Output the [x, y] coordinate of the center of the cell containing the given text.  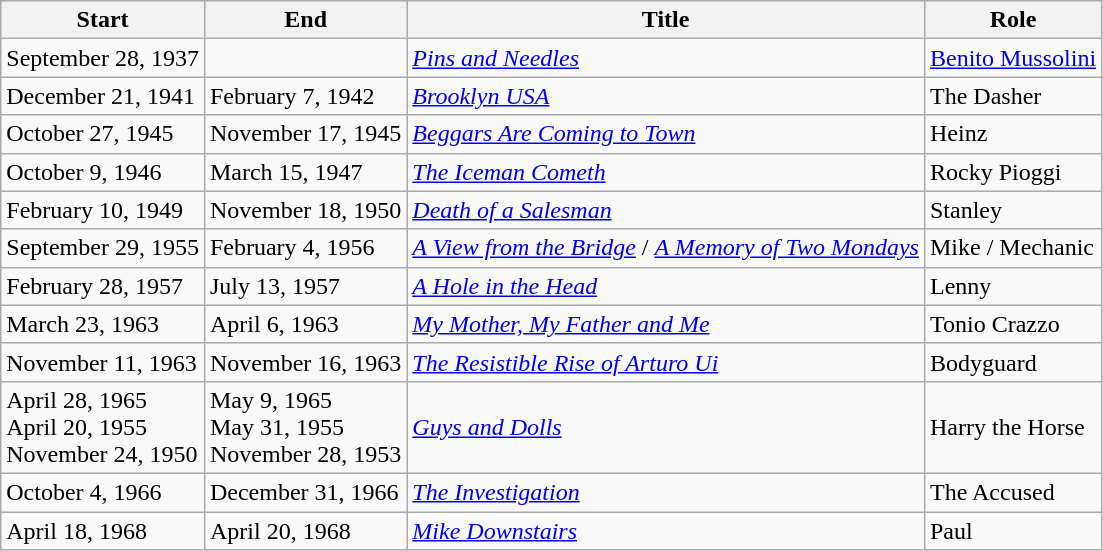
Heinz [1012, 134]
Brooklyn USA [666, 96]
A Hole in the Head [666, 286]
Benito Mussolini [1012, 58]
Mike Downstairs [666, 531]
The Accused [1012, 492]
The Iceman Cometh [666, 172]
February 7, 1942 [305, 96]
November 16, 1963 [305, 362]
October 27, 1945 [103, 134]
Paul [1012, 531]
April 18, 1968 [103, 531]
October 4, 1966 [103, 492]
November 17, 1945 [305, 134]
Lenny [1012, 286]
October 9, 1946 [103, 172]
Pins and Needles [666, 58]
My Mother, My Father and Me [666, 324]
Role [1012, 20]
Beggars Are Coming to Town [666, 134]
April 20, 1968 [305, 531]
Mike / Mechanic [1012, 248]
Harry the Horse [1012, 427]
September 29, 1955 [103, 248]
A View from the Bridge / A Memory of Two Mondays [666, 248]
February 4, 1956 [305, 248]
The Investigation [666, 492]
Title [666, 20]
The Resistible Rise of Arturo Ui [666, 362]
July 13, 1957 [305, 286]
March 15, 1947 [305, 172]
September 28, 1937 [103, 58]
Stanley [1012, 210]
Death of a Salesman [666, 210]
Bodyguard [1012, 362]
April 28, 1965April 20, 1955November 24, 1950 [103, 427]
February 28, 1957 [103, 286]
March 23, 1963 [103, 324]
The Dasher [1012, 96]
Tonio Crazzo [1012, 324]
December 31, 1966 [305, 492]
Start [103, 20]
November 11, 1963 [103, 362]
November 18, 1950 [305, 210]
February 10, 1949 [103, 210]
April 6, 1963 [305, 324]
Rocky Pioggi [1012, 172]
Guys and Dolls [666, 427]
End [305, 20]
December 21, 1941 [103, 96]
May 9, 1965May 31, 1955November 28, 1953 [305, 427]
